Identify which cell holds the provided text, then report its [x, y] central coordinate. 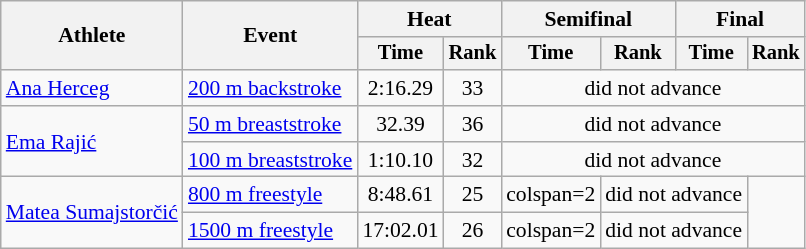
Ema Rajić [92, 142]
8:48.61 [400, 195]
Semifinal [588, 19]
26 [473, 231]
800 m freestyle [270, 195]
1500 m freestyle [270, 231]
32.39 [400, 124]
Ana Herceg [92, 88]
200 m backstroke [270, 88]
100 m breaststroke [270, 160]
1:10.10 [400, 160]
Event [270, 36]
32 [473, 160]
2:16.29 [400, 88]
36 [473, 124]
Final [740, 19]
Matea Sumajstorčić [92, 212]
25 [473, 195]
Heat [429, 19]
Athlete [92, 36]
17:02.01 [400, 231]
50 m breaststroke [270, 124]
33 [473, 88]
